Return the [x, y] coordinate for the center point of the cell that contains the specified text.  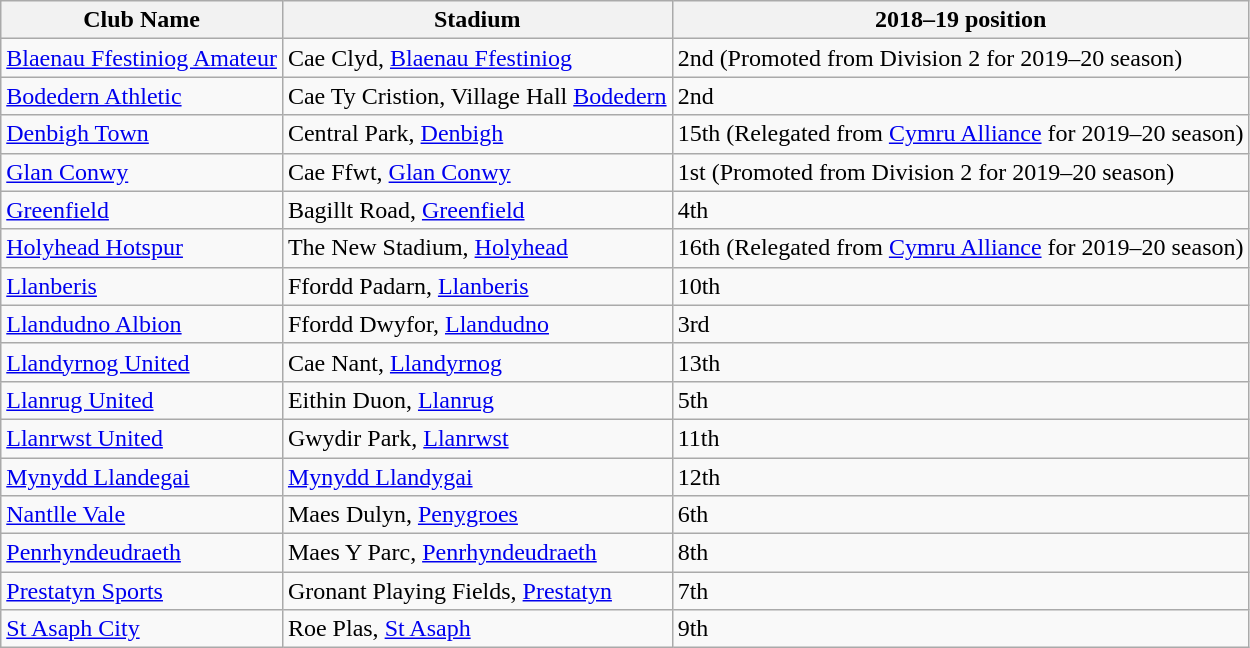
Roe Plas, St Asaph [477, 629]
Maes Dulyn, Penygroes [477, 515]
Cae Nant, Llandyrnog [477, 362]
5th [960, 400]
13th [960, 362]
Maes Y Parc, Penrhyndeudraeth [477, 553]
Denbigh Town [142, 134]
4th [960, 210]
Eithin Duon, Llanrug [477, 400]
Ffordd Padarn, Llanberis [477, 286]
Ffordd Dwyfor, Llandudno [477, 324]
Nantlle Vale [142, 515]
Bodedern Athletic [142, 96]
Llanberis [142, 286]
Club Name [142, 20]
Cae Ffwt, Glan Conwy [477, 172]
Llandyrnog United [142, 362]
15th (Relegated from Cymru Alliance for 2019–20 season) [960, 134]
Central Park, Denbigh [477, 134]
St Asaph City [142, 629]
Blaenau Ffestiniog Amateur [142, 58]
Glan Conwy [142, 172]
Llandudno Albion [142, 324]
Llanrwst United [142, 438]
Mynydd Llandygai [477, 477]
Mynydd Llandegai [142, 477]
3rd [960, 324]
2nd [960, 96]
Greenfield [142, 210]
7th [960, 591]
2018–19 position [960, 20]
1st (Promoted from Division 2 for 2019–20 season) [960, 172]
8th [960, 553]
Cae Clyd, Blaenau Ffestiniog [477, 58]
2nd (Promoted from Division 2 for 2019–20 season) [960, 58]
9th [960, 629]
Bagillt Road, Greenfield [477, 210]
Llanrug United [142, 400]
Gwydir Park, Llanrwst [477, 438]
Gronant Playing Fields, Prestatyn [477, 591]
Cae Ty Cristion, Village Hall Bodedern [477, 96]
10th [960, 286]
11th [960, 438]
6th [960, 515]
Stadium [477, 20]
Penrhyndeudraeth [142, 553]
Prestatyn Sports [142, 591]
The New Stadium, Holyhead [477, 248]
16th (Relegated from Cymru Alliance for 2019–20 season) [960, 248]
Holyhead Hotspur [142, 248]
12th [960, 477]
